Output the (x, y) coordinate of the center of the cell containing the given text.  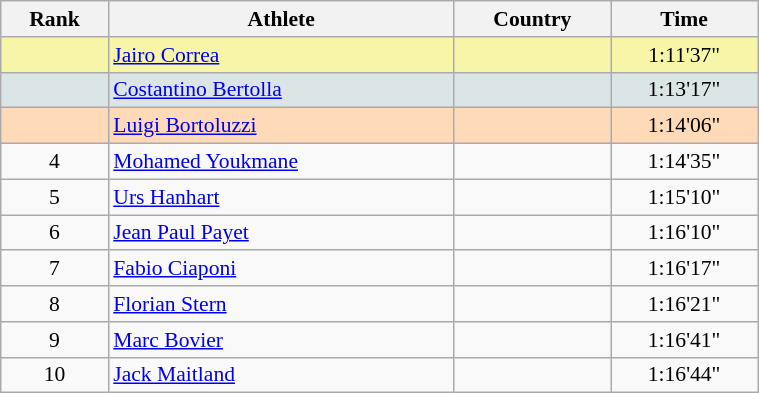
1:15'10" (684, 197)
Costantino Bertolla (281, 90)
1:16'10" (684, 233)
Florian Stern (281, 304)
1:16'17" (684, 269)
10 (54, 375)
1:14'35" (684, 162)
Marc Bovier (281, 340)
1:16'41" (684, 340)
1:11'37" (684, 55)
1:16'21" (684, 304)
Jean Paul Payet (281, 233)
Jack Maitland (281, 375)
Rank (54, 19)
Jairo Correa (281, 55)
4 (54, 162)
1:13'17" (684, 90)
Urs Hanhart (281, 197)
7 (54, 269)
1:16'44" (684, 375)
1:14'06" (684, 126)
Fabio Ciaponi (281, 269)
8 (54, 304)
9 (54, 340)
Athlete (281, 19)
Mohamed Youkmane (281, 162)
6 (54, 233)
Time (684, 19)
Country (532, 19)
5 (54, 197)
Luigi Bortoluzzi (281, 126)
